Scan for the cell matching the given text and deliver its [x, y] coordinate at center. 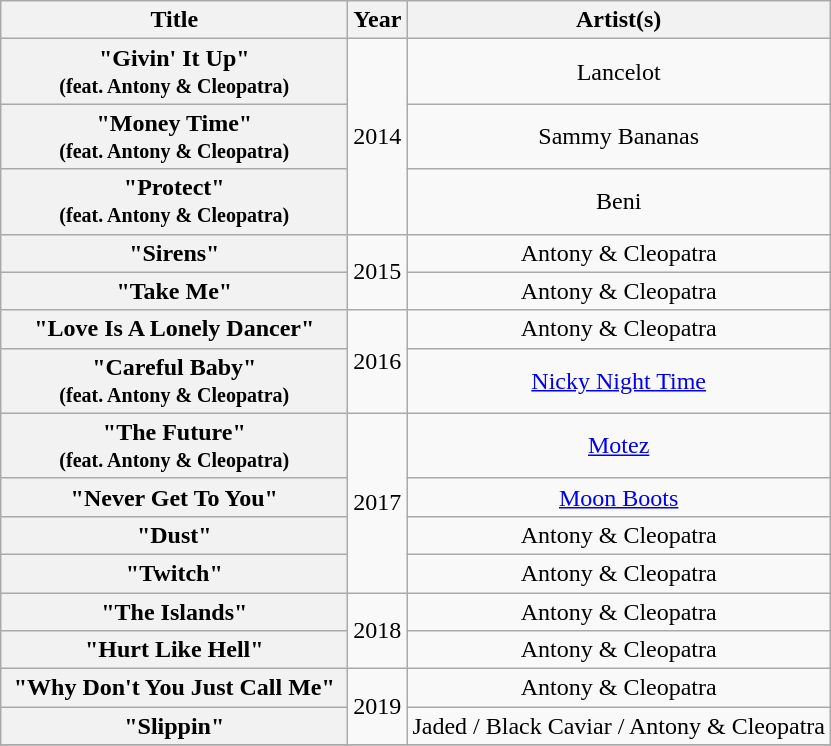
2018 [378, 630]
"The Future" (feat. Antony & Cleopatra) [174, 446]
"Careful Baby"(feat. Antony & Cleopatra) [174, 380]
Moon Boots [619, 497]
Artist(s) [619, 20]
"Dust" [174, 535]
"Slippin" [174, 726]
2014 [378, 136]
"Money Time"(feat. Antony & Cleopatra) [174, 136]
2016 [378, 362]
"Love Is A Lonely Dancer" [174, 329]
"Why Don't You Just Call Me" [174, 688]
Title [174, 20]
"Protect"(feat. Antony & Cleopatra) [174, 202]
Lancelot [619, 72]
"The Islands" [174, 611]
Jaded / Black Caviar / Antony & Cleopatra [619, 726]
2019 [378, 707]
"Take Me" [174, 291]
Sammy Bananas [619, 136]
"Hurt Like Hell" [174, 650]
Nicky Night Time [619, 380]
Beni [619, 202]
2017 [378, 502]
"Never Get To You" [174, 497]
"Sirens" [174, 253]
Year [378, 20]
"Givin' It Up"(feat. Antony & Cleopatra) [174, 72]
2015 [378, 272]
"Twitch" [174, 573]
Motez [619, 446]
